Search for the cell housing the specified text and yield its [x, y] center coordinate. 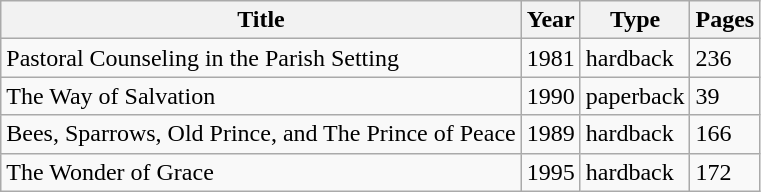
172 [725, 172]
1989 [550, 134]
1990 [550, 96]
Pastoral Counseling in the Parish Setting [261, 58]
39 [725, 96]
Bees, Sparrows, Old Prince, and The Prince of Peace [261, 134]
1981 [550, 58]
Pages [725, 20]
paperback [635, 96]
Title [261, 20]
1995 [550, 172]
The Way of Salvation [261, 96]
166 [725, 134]
236 [725, 58]
The Wonder of Grace [261, 172]
Type [635, 20]
Year [550, 20]
